Extract the [X, Y] coordinate from the center of the cell holding the provided text.  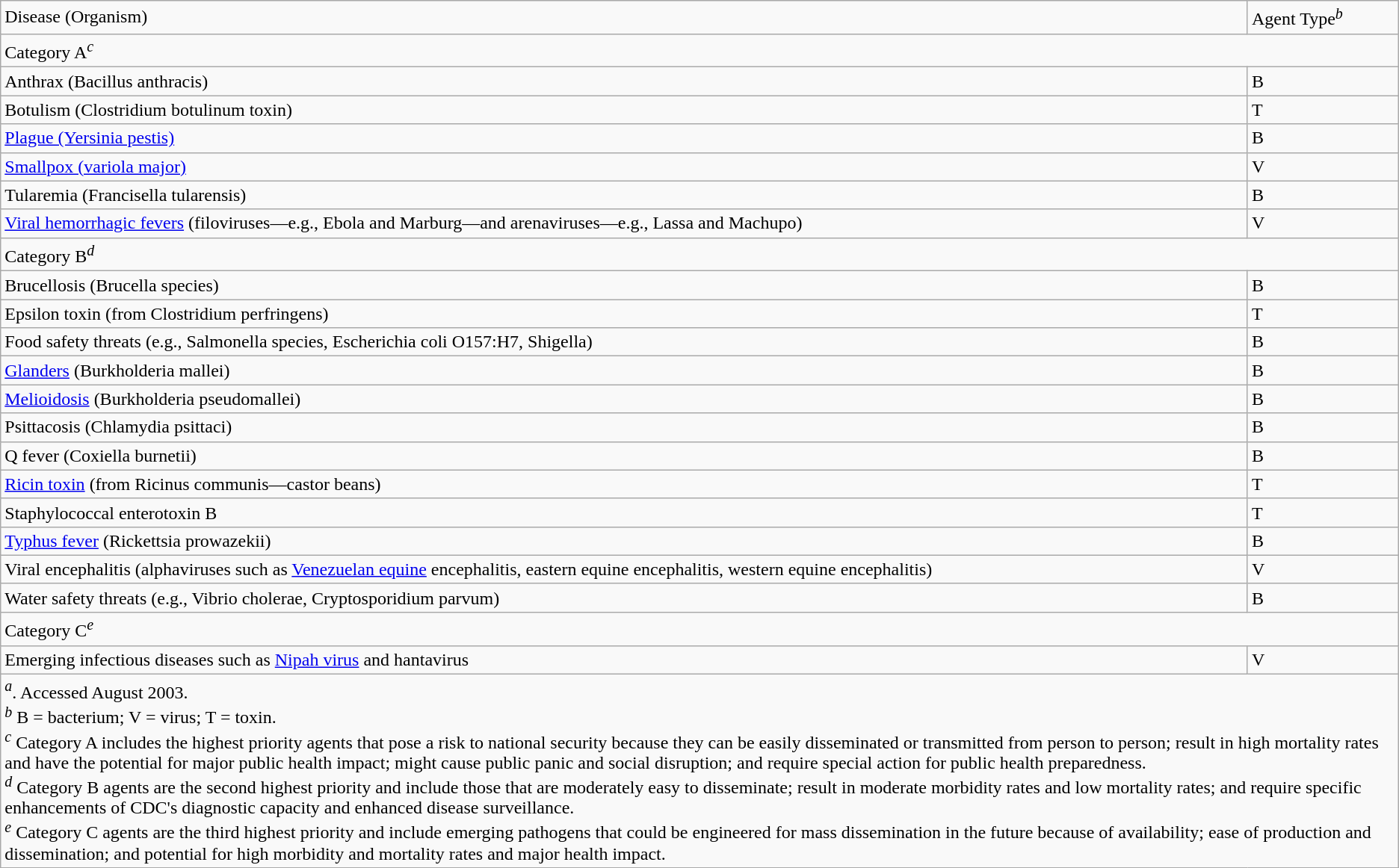
Water safety threats (e.g., Vibrio cholerae, Cryptosporidium parvum) [625, 598]
Anthrax (Bacillus anthracis) [625, 81]
Brucellosis (Brucella species) [625, 285]
Plague (Yersinia pestis) [625, 138]
Epsilon toxin (from Clostridium perfringens) [625, 314]
Category Bd [699, 254]
Q fever (Coxiella burnetii) [625, 456]
Viral hemorrhagic fevers (filoviruses—e.g., Ebola and Marburg—and arenaviruses—e.g., Lassa and Machupo) [625, 223]
Glanders (Burkholderia mallei) [625, 371]
Psittacosis (Chlamydia psittaci) [625, 427]
Viral encephalitis (alphaviruses such as Venezuelan equine encephalitis, eastern equine encephalitis, western equine encephalitis) [625, 569]
Food safety threats (e.g., Salmonella species, Escherichia coli O157:H7, Shigella) [625, 342]
Category Ac [699, 51]
Melioidosis (Burkholderia pseudomallei) [625, 399]
Emerging infectious diseases such as Nipah virus and hantavirus [625, 660]
Staphylococcal enterotoxin B [625, 512]
Botulism (Clostridium botulinum toxin) [625, 110]
Smallpox (variola major) [625, 167]
Disease (Organism) [625, 18]
Tularemia (Francisella tularensis) [625, 195]
Typhus fever (Rickettsia prowazekii) [625, 541]
Category Ce [699, 629]
Agent Typeb [1323, 18]
Ricin toxin (from Ricinus communis—castor beans) [625, 484]
